Output the [x, y] coordinate of the center of the cell containing the given text.  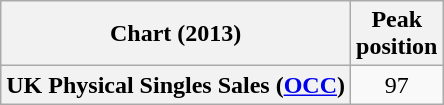
Peakposition [397, 34]
Chart (2013) [176, 34]
97 [397, 85]
UK Physical Singles Sales (OCC) [176, 85]
